For the text-containing cell, return its midpoint in [x, y] coordinate format. 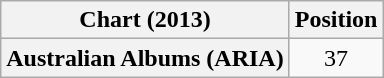
Australian Albums (ARIA) [145, 58]
Position [336, 20]
37 [336, 58]
Chart (2013) [145, 20]
